Locate the cell with the specified text and output its (x, y) center coordinate. 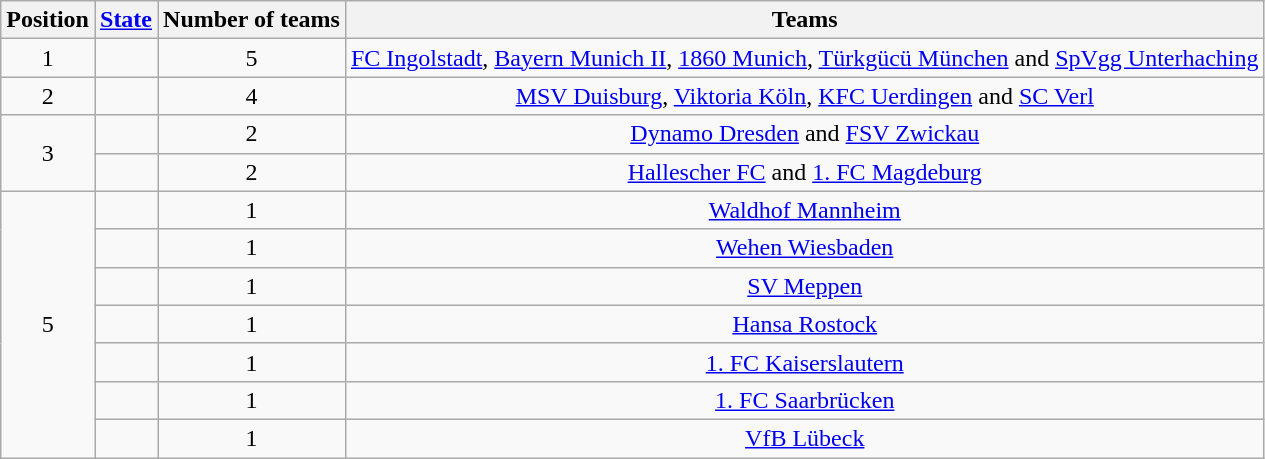
3 (48, 153)
FC Ingolstadt, Bayern Munich II, 1860 Munich, Türkgücü München and SpVgg Unterhaching (804, 58)
1. FC Kaiserslautern (804, 362)
Hansa Rostock (804, 324)
Teams (804, 20)
MSV Duisburg, Viktoria Köln, KFC Uerdingen and SC Verl (804, 96)
Number of teams (252, 20)
State (126, 20)
Dynamo Dresden and FSV Zwickau (804, 134)
Wehen Wiesbaden (804, 248)
Position (48, 20)
Waldhof Mannheim (804, 210)
Hallescher FC and 1. FC Magdeburg (804, 172)
1. FC Saarbrücken (804, 400)
SV Meppen (804, 286)
4 (252, 96)
VfB Lübeck (804, 438)
